Detect which cell encompasses the target text, then output its [x, y] center coordinate. 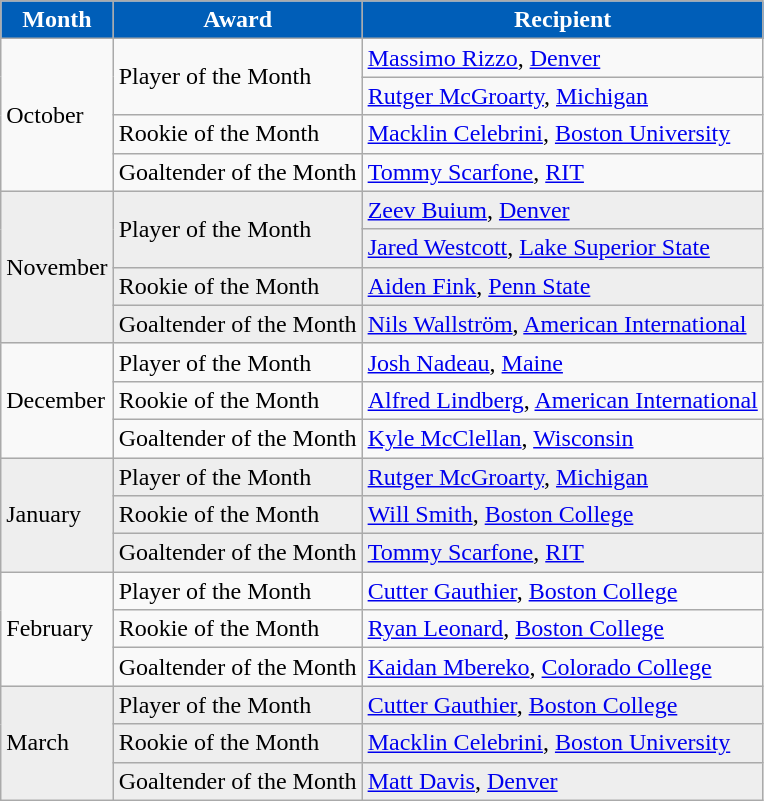
Massimo Rizzo, Denver [562, 58]
Kaidan Mbereko, Colorado College [562, 667]
Month [57, 20]
Award [238, 20]
Alfred Lindberg, American International [562, 400]
Will Smith, Boston College [562, 515]
Kyle McClellan, Wisconsin [562, 438]
Jared Westcott, Lake Superior State [562, 248]
November [57, 267]
Ryan Leonard, Boston College [562, 629]
March [57, 743]
Matt Davis, Denver [562, 781]
February [57, 629]
Recipient [562, 20]
Zeev Buium, Denver [562, 210]
Aiden Fink, Penn State [562, 286]
Nils Wallström, American International [562, 324]
January [57, 515]
Josh Nadeau, Maine [562, 362]
October [57, 115]
December [57, 400]
